Return (x, y) of the center of cell containing provided text 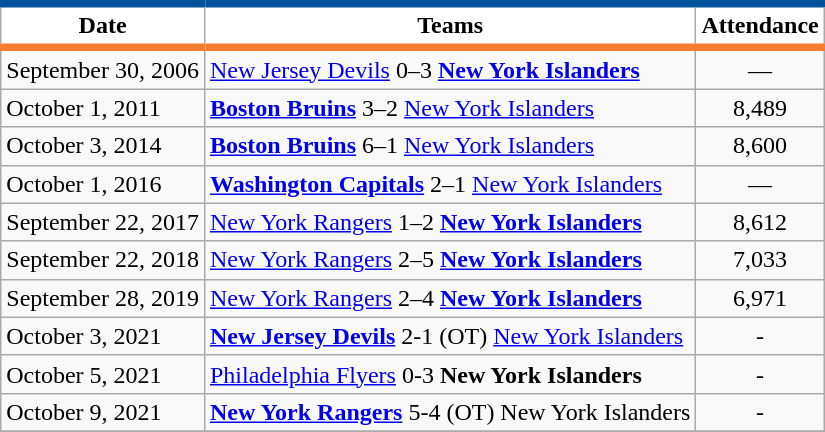
October 3, 2021 (103, 336)
Attendance (760, 26)
September 30, 2006 (103, 68)
6,971 (760, 298)
8,489 (760, 108)
New York Rangers 1–2 New York Islanders (450, 222)
September 22, 2017 (103, 222)
Boston Bruins 6–1 New York Islanders (450, 146)
October 9, 2021 (103, 412)
New York Rangers 2–4 New York Islanders (450, 298)
October 1, 2016 (103, 184)
October 3, 2014 (103, 146)
September 22, 2018 (103, 260)
Date (103, 26)
New York Rangers 5-4 (OT) New York Islanders (450, 412)
New Jersey Devils 2-1 (OT) New York Islanders (450, 336)
Boston Bruins 3–2 New York Islanders (450, 108)
September 28, 2019 (103, 298)
October 5, 2021 (103, 374)
New Jersey Devils 0–3 New York Islanders (450, 68)
October 1, 2011 (103, 108)
New York Rangers 2–5 New York Islanders (450, 260)
Teams (450, 26)
7,033 (760, 260)
8,612 (760, 222)
Philadelphia Flyers 0-3 New York Islanders (450, 374)
Washington Capitals 2–1 New York Islanders (450, 184)
8,600 (760, 146)
